Pinpoint the cell where the given text exists, returning its (x, y) midpoint coordinate. 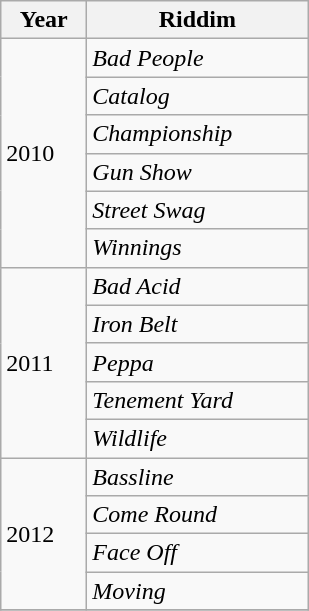
Year (44, 20)
Catalog (198, 96)
Street Swag (198, 210)
Come Round (198, 515)
Tenement Yard (198, 400)
2011 (44, 362)
Moving (198, 591)
Iron Belt (198, 324)
2012 (44, 534)
Gun Show (198, 172)
Bad People (198, 58)
Bad Acid (198, 286)
Bassline (198, 477)
Wildlife (198, 438)
Face Off (198, 553)
2010 (44, 153)
Winnings (198, 248)
Championship (198, 134)
Peppa (198, 362)
Riddim (198, 20)
